Return the [X, Y] coordinate for the center point of the cell that contains the specified text.  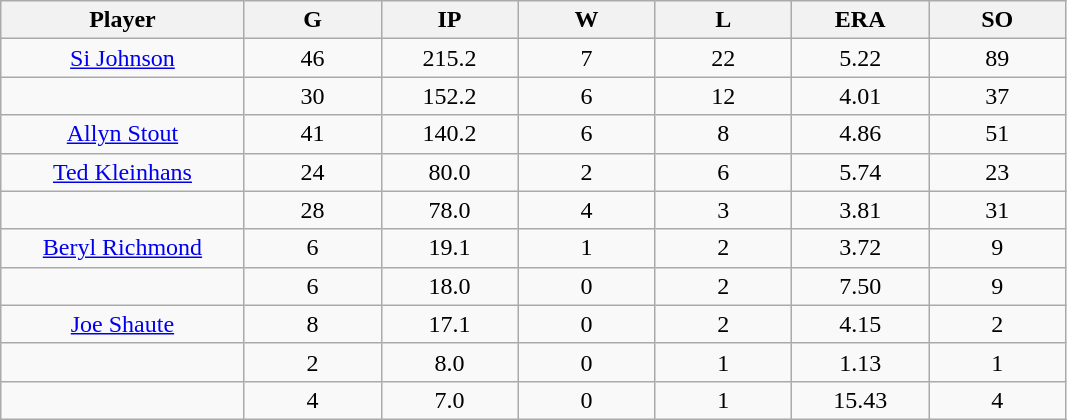
89 [998, 58]
28 [312, 210]
IP [450, 20]
51 [998, 134]
78.0 [450, 210]
80.0 [450, 172]
Si Johnson [122, 58]
7.0 [450, 400]
Ted Kleinhans [122, 172]
4.15 [860, 324]
Beryl Richmond [122, 248]
3.72 [860, 248]
31 [998, 210]
Joe Shaute [122, 324]
L [724, 20]
4.86 [860, 134]
ERA [860, 20]
23 [998, 172]
1.13 [860, 362]
24 [312, 172]
140.2 [450, 134]
4.01 [860, 96]
SO [998, 20]
17.1 [450, 324]
15.43 [860, 400]
5.74 [860, 172]
41 [312, 134]
W [586, 20]
3.81 [860, 210]
8.0 [450, 362]
30 [312, 96]
12 [724, 96]
3 [724, 210]
G [312, 20]
7 [586, 58]
18.0 [450, 286]
7.50 [860, 286]
46 [312, 58]
Player [122, 20]
19.1 [450, 248]
37 [998, 96]
Allyn Stout [122, 134]
22 [724, 58]
152.2 [450, 96]
5.22 [860, 58]
215.2 [450, 58]
